Return [x, y] of the center of cell containing provided text 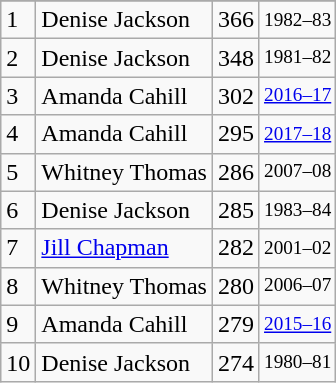
2006–07 [297, 286]
7 [18, 248]
1982–83 [297, 20]
2001–02 [297, 248]
8 [18, 286]
Jill Chapman [124, 248]
6 [18, 210]
5 [18, 172]
2016–17 [297, 96]
1980–81 [297, 362]
2 [18, 58]
2007–08 [297, 172]
3 [18, 96]
285 [236, 210]
279 [236, 324]
2015–16 [297, 324]
280 [236, 286]
1981–82 [297, 58]
2017–18 [297, 134]
1 [18, 20]
295 [236, 134]
348 [236, 58]
286 [236, 172]
10 [18, 362]
9 [18, 324]
366 [236, 20]
4 [18, 134]
282 [236, 248]
302 [236, 96]
274 [236, 362]
1983–84 [297, 210]
